Capture the cell that displays the provided text and extract its [x, y] central coordinate. 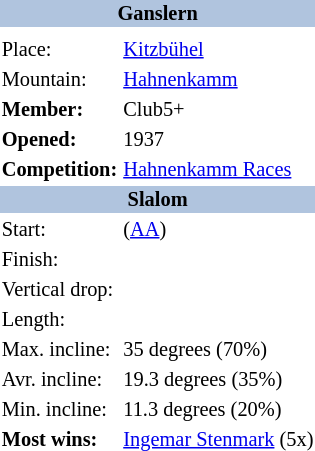
Ganslern [158, 14]
Length: [60, 320]
Vertical drop: [60, 290]
1937 [218, 140]
11.3 degrees (20%) [218, 410]
Hahnenkamm Races [218, 170]
Slalom [158, 200]
Avr. incline: [60, 380]
Opened: [60, 140]
Competition: [60, 170]
Member: [60, 110]
35 degrees (70%) [218, 350]
Start: [60, 230]
Place: [60, 50]
Club5+ [218, 110]
Hahnenkamm [218, 80]
Mountain: [60, 80]
Finish: [60, 260]
(AA) [218, 230]
Max. incline: [60, 350]
19.3 degrees (35%) [218, 380]
Kitzbühel [218, 50]
Min. incline: [60, 410]
